Output the (X, Y) coordinate of the center of the cell containing the given text.  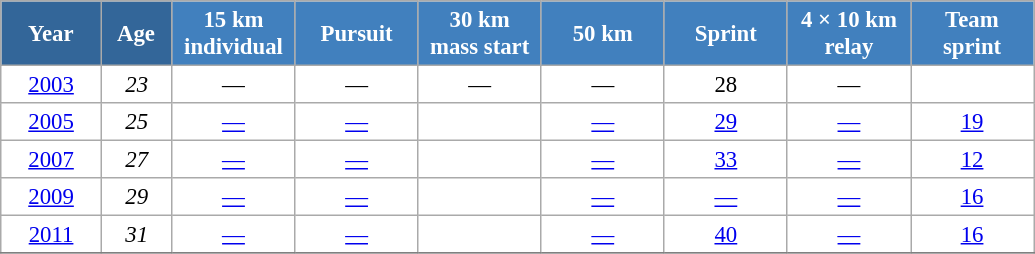
23 (136, 85)
Pursuit (356, 34)
27 (136, 160)
2003 (52, 85)
30 km mass start (480, 34)
31 (136, 235)
12 (972, 160)
Sprint (726, 34)
25 (136, 122)
2005 (52, 122)
50 km (602, 34)
28 (726, 85)
Team sprint (972, 34)
4 × 10 km relay (848, 34)
2009 (52, 197)
2007 (52, 160)
15 km individual (234, 34)
40 (726, 235)
33 (726, 160)
2011 (52, 235)
Age (136, 34)
Year (52, 34)
19 (972, 122)
